Extract the [X, Y] coordinate from the center of the cell holding the provided text.  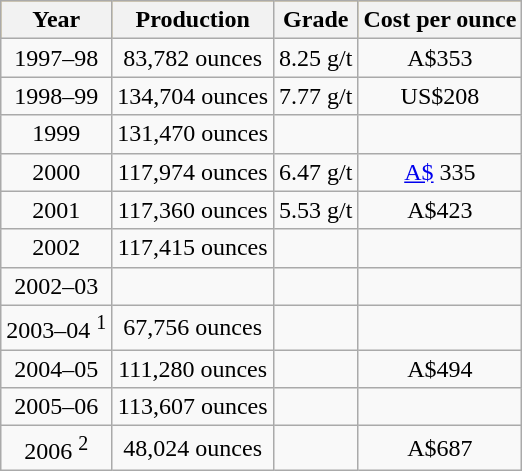
7.77 g/t [316, 96]
2001 [56, 210]
131,470 ounces [193, 134]
A$687 [440, 448]
83,782 ounces [193, 58]
134,704 ounces [193, 96]
A$423 [440, 210]
Cost per ounce [440, 20]
Year [56, 20]
1997–98 [56, 58]
113,607 ounces [193, 407]
2006 2 [56, 448]
A$ 335 [440, 172]
117,974 ounces [193, 172]
Production [193, 20]
48,024 ounces [193, 448]
1998–99 [56, 96]
117,415 ounces [193, 248]
5.53 g/t [316, 210]
2000 [56, 172]
2004–05 [56, 369]
6.47 g/t [316, 172]
A$494 [440, 369]
67,756 ounces [193, 328]
111,280 ounces [193, 369]
A$353 [440, 58]
2002–03 [56, 286]
117,360 ounces [193, 210]
8.25 g/t [316, 58]
2005–06 [56, 407]
1999 [56, 134]
US$208 [440, 96]
2003–04 1 [56, 328]
Grade [316, 20]
2002 [56, 248]
